Provide the (X, Y) coordinate of the cell's center where the given text is located.  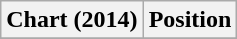
Position (190, 20)
Chart (2014) (72, 20)
